From the cell containing the given text, extract its center point as (X, Y) coordinate. 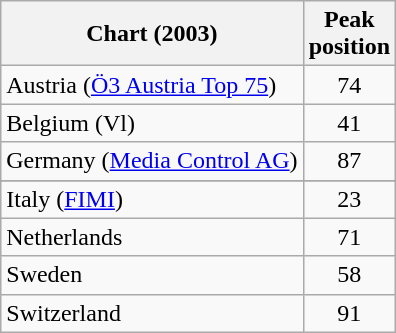
87 (349, 161)
Netherlands (152, 237)
74 (349, 85)
23 (349, 199)
Sweden (152, 275)
71 (349, 237)
Chart (2003) (152, 34)
Switzerland (152, 313)
Austria (Ö3 Austria Top 75) (152, 85)
Belgium (Vl) (152, 123)
Italy (FIMI) (152, 199)
58 (349, 275)
Germany (Media Control AG) (152, 161)
91 (349, 313)
41 (349, 123)
Peakposition (349, 34)
